Return (x, y) of the center of cell containing provided text 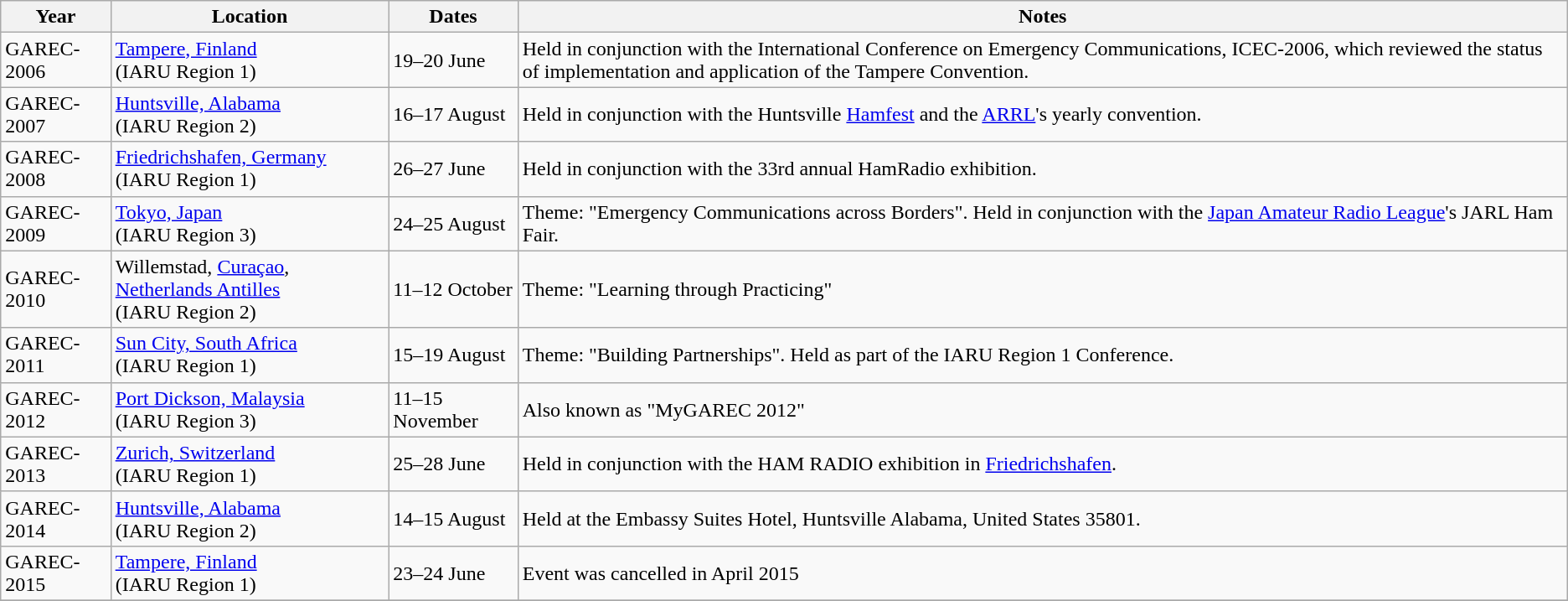
GAREC-2007 (55, 114)
GAREC-2013 (55, 464)
Theme: "Building Partnerships". Held as part of the IARU Region 1 Conference. (1042, 355)
Also known as "MyGAREC 2012" (1042, 409)
15–19 August (453, 355)
16–17 August (453, 114)
Event was cancelled in April 2015 (1042, 573)
14–15 August (453, 518)
Tokyo, Japan(IARU Region 3) (250, 223)
11–12 October (453, 289)
Notes (1042, 17)
Held in conjunction with the Huntsville Hamfest and the ARRL's yearly convention. (1042, 114)
25–28 June (453, 464)
19–20 June (453, 60)
GAREC-2015 (55, 573)
26–27 June (453, 169)
Held in conjunction with the 33rd annual HamRadio exhibition. (1042, 169)
24–25 August (453, 223)
Port Dickson, Malaysia(IARU Region 3) (250, 409)
Theme: "Emergency Communications across Borders". Held in conjunction with the Japan Amateur Radio League's JARL Ham Fair. (1042, 223)
Willemstad, Curaçao, Netherlands Antilles(IARU Region 2) (250, 289)
Zurich, Switzerland(IARU Region 1) (250, 464)
Held at the Embassy Suites Hotel, Huntsville Alabama, United States 35801. (1042, 518)
GAREC-2009 (55, 223)
23–24 June (453, 573)
Dates (453, 17)
GAREC-2014 (55, 518)
Friedrichshafen, Germany(IARU Region 1) (250, 169)
GAREC-2012 (55, 409)
GAREC-2011 (55, 355)
GAREC-2006 (55, 60)
Year (55, 17)
Sun City, South Africa(IARU Region 1) (250, 355)
11–15 November (453, 409)
GAREC-2010 (55, 289)
Theme: "Learning through Practicing" (1042, 289)
GAREC-2008 (55, 169)
Held in conjunction with the HAM RADIO exhibition in Friedrichshafen. (1042, 464)
Location (250, 17)
